Return (X, Y) of the center of cell containing provided text 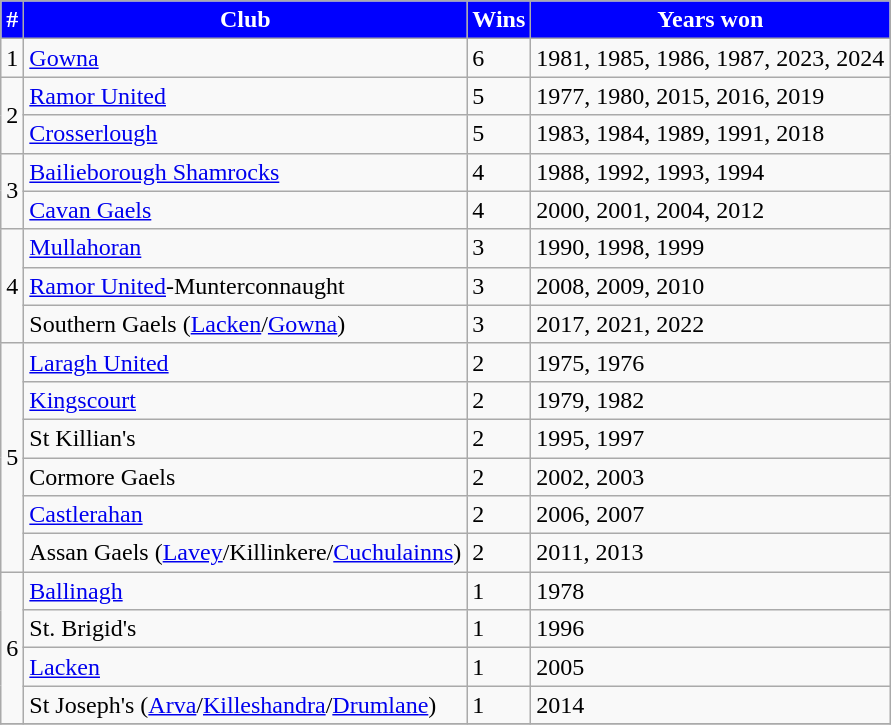
Years won (710, 20)
2000, 2001, 2004, 2012 (710, 210)
Southern Gaels (Lacken/Gowna) (246, 324)
Crosserlough (246, 134)
2017, 2021, 2022 (710, 324)
1988, 1992, 1993, 1994 (710, 172)
St Killian's (246, 438)
2002, 2003 (710, 477)
Gowna (246, 58)
1995, 1997 (710, 438)
1983, 1984, 1989, 1991, 2018 (710, 134)
Assan Gaels (Lavey/Killinkere/Cuchulainns) (246, 553)
2011, 2013 (710, 553)
Laragh United (246, 362)
2006, 2007 (710, 515)
Club (246, 20)
St Joseph's (Arva/Killeshandra/Drumlane) (246, 705)
Castlerahan (246, 515)
Ramor United-Munterconnaught (246, 286)
St. Brigid's (246, 629)
# (12, 20)
Cavan Gaels (246, 210)
1977, 1980, 2015, 2016, 2019 (710, 96)
Wins (499, 20)
2014 (710, 705)
Bailieborough Shamrocks (246, 172)
1981, 1985, 1986, 1987, 2023, 2024 (710, 58)
1975, 1976 (710, 362)
1978 (710, 591)
Ballinagh (246, 591)
Kingscourt (246, 400)
Mullahoran (246, 248)
1979, 1982 (710, 400)
2005 (710, 667)
1996 (710, 629)
Lacken (246, 667)
2008, 2009, 2010 (710, 286)
Ramor United (246, 96)
1990, 1998, 1999 (710, 248)
Cormore Gaels (246, 477)
